Return [x, y] of the center of cell containing provided text 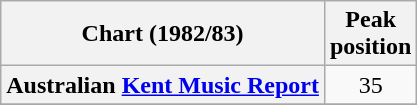
35 [370, 85]
Chart (1982/83) [163, 34]
Peakposition [370, 34]
Australian Kent Music Report [163, 85]
